Capture the cell that displays the provided text and extract its (X, Y) central coordinate. 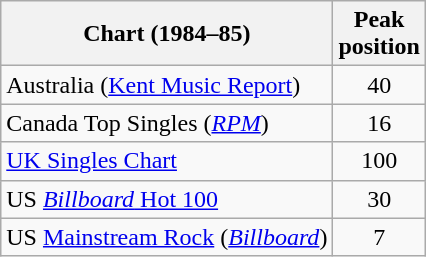
Peakposition (379, 34)
100 (379, 161)
30 (379, 199)
7 (379, 237)
Australia (Kent Music Report) (167, 85)
Chart (1984–85) (167, 34)
Canada Top Singles (RPM) (167, 123)
UK Singles Chart (167, 161)
US Billboard Hot 100 (167, 199)
US Mainstream Rock (Billboard) (167, 237)
40 (379, 85)
16 (379, 123)
